For the text-containing cell, return its midpoint in (x, y) coordinate format. 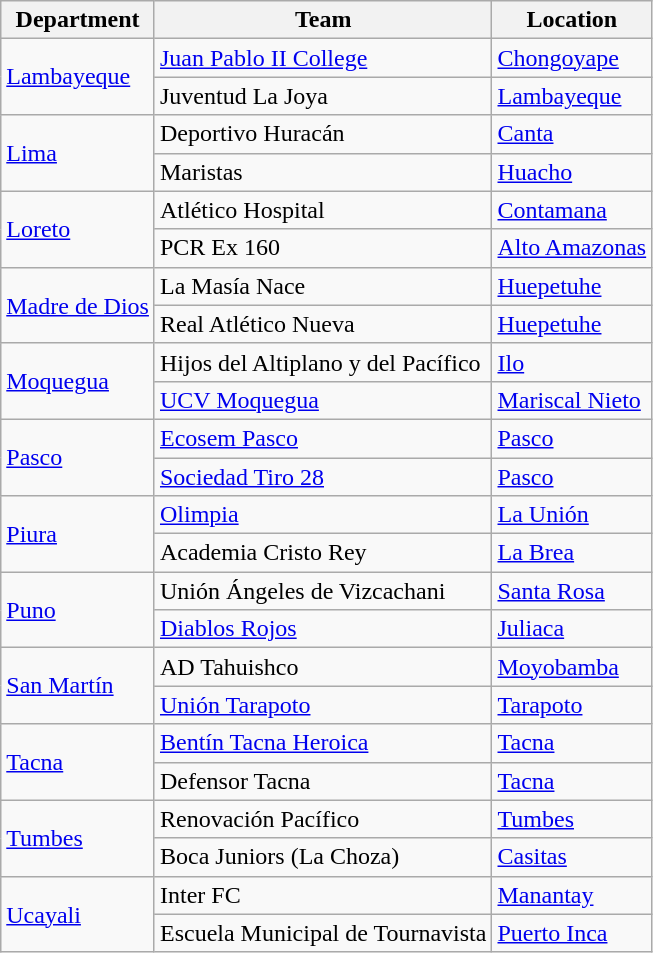
Contamana (572, 210)
Unión Tarapoto (323, 705)
Escuela Municipal de Tournavista (323, 933)
Maristas (323, 172)
Madre de Dios (78, 305)
Canta (572, 134)
Boca Juniors (La Choza) (323, 857)
Diablos Rojos (323, 629)
Huacho (572, 172)
Manantay (572, 895)
Puno (78, 610)
Sociedad Tiro 28 (323, 477)
Hijos del Altiplano y del Pacífico (323, 362)
Olimpia (323, 515)
Moquegua (78, 381)
La Unión (572, 515)
Atlético Hospital (323, 210)
Ecosem Pasco (323, 438)
UCV Moquegua (323, 400)
Unión Ángeles de Vizcachani (323, 591)
Inter FC (323, 895)
Team (323, 20)
San Martín (78, 686)
Mariscal Nieto (572, 400)
Puerto Inca (572, 933)
Chongoyape (572, 58)
Piura (78, 534)
Juventud La Joya (323, 96)
Academia Cristo Rey (323, 553)
Deportivo Huracán (323, 134)
Ilo (572, 362)
Tarapoto (572, 705)
La Masía Nace (323, 286)
Renovación Pacífico (323, 819)
Defensor Tacna (323, 781)
Ucayali (78, 914)
Lima (78, 153)
Location (572, 20)
La Brea (572, 553)
Casitas (572, 857)
Santa Rosa (572, 591)
Bentín Tacna Heroica (323, 743)
Moyobamba (572, 667)
Loreto (78, 229)
AD Tahuishco (323, 667)
Alto Amazonas (572, 248)
Real Atlético Nueva (323, 324)
Juan Pablo II College (323, 58)
Department (78, 20)
Juliaca (572, 629)
PCR Ex 160 (323, 248)
